Locate the cell with the specified text and output its (x, y) center coordinate. 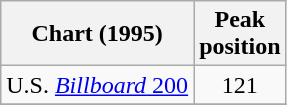
U.S. Billboard 200 (98, 85)
Peakposition (240, 34)
121 (240, 85)
Chart (1995) (98, 34)
